From the cell containing the given text, extract its center point as [X, Y] coordinate. 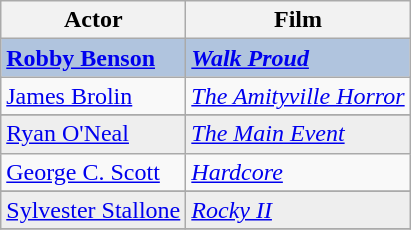
George C. Scott [94, 172]
Ryan O'Neal [94, 134]
Rocky II [298, 210]
James Brolin [94, 96]
The Amityville Horror [298, 96]
Actor [94, 20]
Robby Benson [94, 58]
Walk Proud [298, 58]
Sylvester Stallone [94, 210]
The Main Event [298, 134]
Hardcore [298, 172]
Film [298, 20]
